Locate the cell with the specified text and output its [x, y] center coordinate. 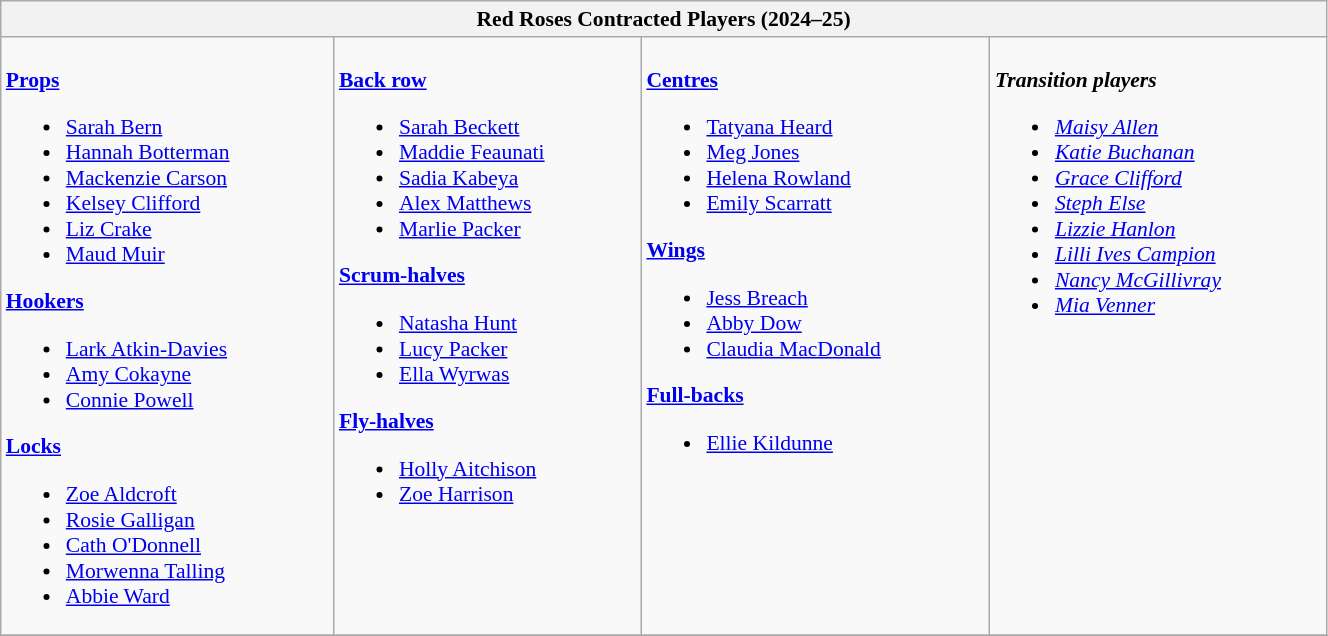
Transition playersMaisy AllenKatie BuchananGrace CliffordSteph ElseLizzie HanlonLilli Ives CampionNancy McGillivrayMia Venner [1158, 336]
CentresTatyana HeardMeg JonesHelena RowlandEmily ScarrattWingsJess BreachAbby DowClaudia MacDonaldFull-backsEllie Kildunne [815, 336]
Red Roses Contracted Players (2024–25) [664, 19]
